Find where the given text appears and provide that cell's center as [x, y] coordinate. 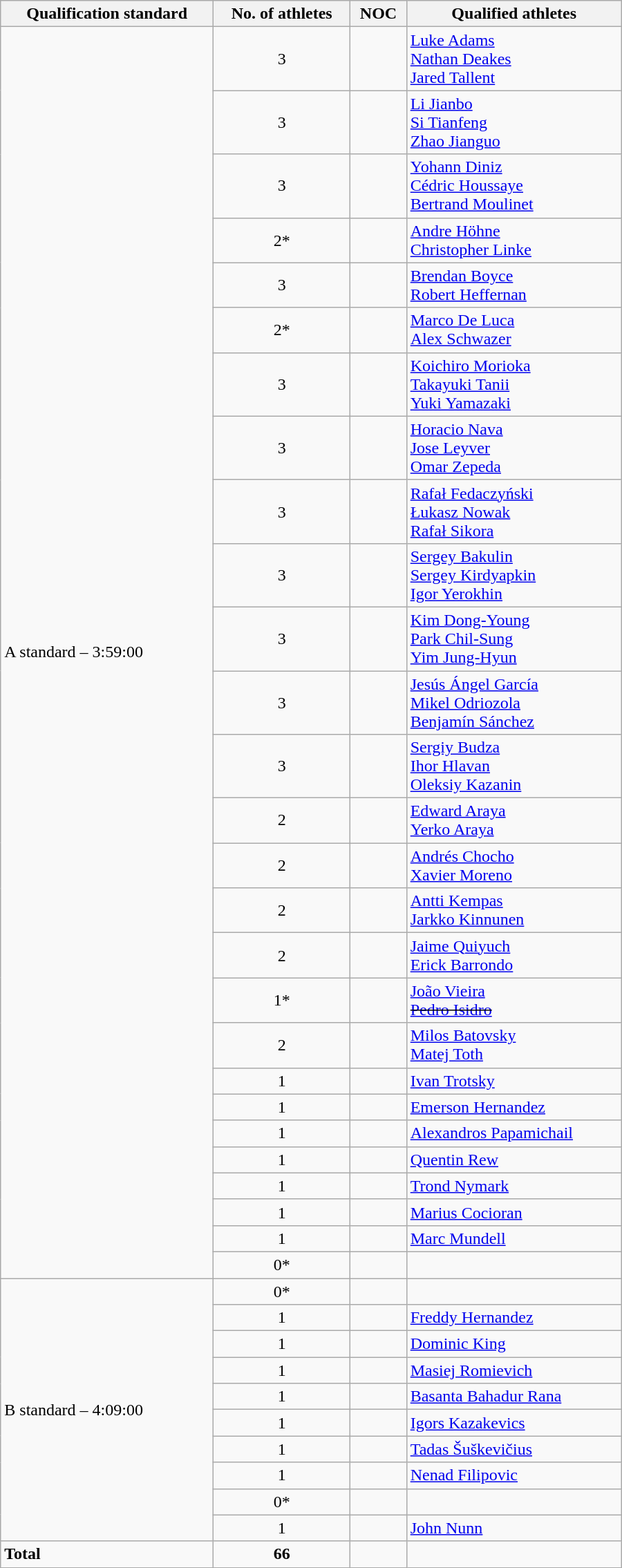
Nenad Filipovic [514, 1475]
Tadas Šuškevičius [514, 1449]
John Nunn [514, 1528]
Qualification standard [107, 14]
João VieiraPedro Isidro [514, 1001]
Masiej Romievich [514, 1370]
Ivan Trotsky [514, 1081]
Andrés Chocho Xavier Moreno [514, 865]
Brendan BoyceRobert Heffernan [514, 285]
Trond Nymark [514, 1186]
Igors Kazakevics [514, 1423]
Jaime Quiyuch Erick Barrondo [514, 955]
Marc Mundell [514, 1238]
66 [282, 1554]
Jesús Ángel García Mikel Odriozola Benjamín Sánchez [514, 702]
A standard – 3:59:00 [107, 652]
Yohann DinizCédric HoussayeBertrand Moulinet [514, 186]
Total [107, 1554]
Qualified athletes [514, 14]
Sergiy Budza Ihor Hlavan Oleksiy Kazanin [514, 766]
Luke AdamsNathan DeakesJared Tallent [514, 59]
B standard – 4:09:00 [107, 1410]
Edward Araya Yerko Araya [514, 821]
Andre HöhneChristopher Linke [514, 240]
No. of athletes [282, 14]
Rafał FedaczyńskiŁukasz NowakRafał Sikora [514, 511]
NOC [379, 14]
Basanta Bahadur Rana [514, 1397]
Kim Dong-Young Park Chil-Sung Yim Jung-Hyun [514, 639]
Koichiro MoriokaTakayuki TaniiYuki Yamazaki [514, 384]
Quentin Rew [514, 1160]
Sergey Bakulin Sergey Kirdyapkin Igor Yerokhin [514, 575]
1* [282, 1001]
Dominic King [514, 1344]
Li JianboSi TianfengZhao Jianguo [514, 122]
Alexandros Papamichail [514, 1133]
Marco De LucaAlex Schwazer [514, 330]
Milos Batovsky Matej Toth [514, 1045]
Emerson Hernandez [514, 1107]
Antti KempasJarkko Kinnunen [514, 911]
Marius Cocioran [514, 1212]
Horacio NavaJose LeyverOmar Zepeda [514, 448]
Freddy Hernandez [514, 1318]
